For the text-containing cell, return its midpoint in (x, y) coordinate format. 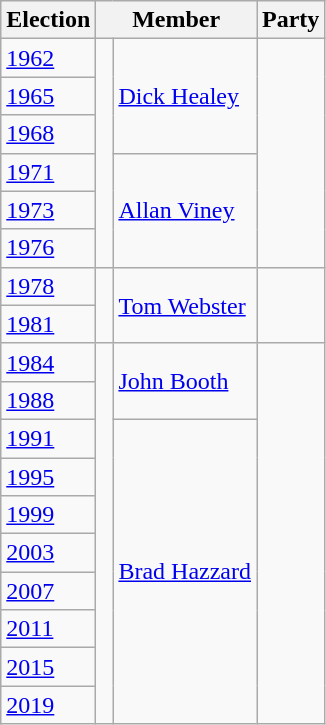
Election (48, 20)
2003 (48, 553)
Party (291, 20)
2007 (48, 591)
1971 (48, 172)
1965 (48, 96)
Brad Hazzard (185, 571)
Tom Webster (185, 305)
Dick Healey (185, 96)
1991 (48, 438)
1999 (48, 515)
1984 (48, 362)
1981 (48, 324)
2011 (48, 629)
2019 (48, 705)
2015 (48, 667)
Allan Viney (185, 210)
1968 (48, 134)
1988 (48, 400)
John Booth (185, 381)
1973 (48, 210)
1976 (48, 248)
Member (176, 20)
1995 (48, 477)
1962 (48, 58)
1978 (48, 286)
